Detect which cell encompasses the target text, then output its (X, Y) center coordinate. 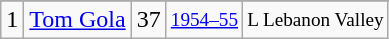
Tom Gola (78, 20)
L Lebanon Valley (316, 20)
1954–55 (204, 20)
37 (148, 20)
1 (12, 20)
